From the cell containing the given text, extract its center point as (X, Y) coordinate. 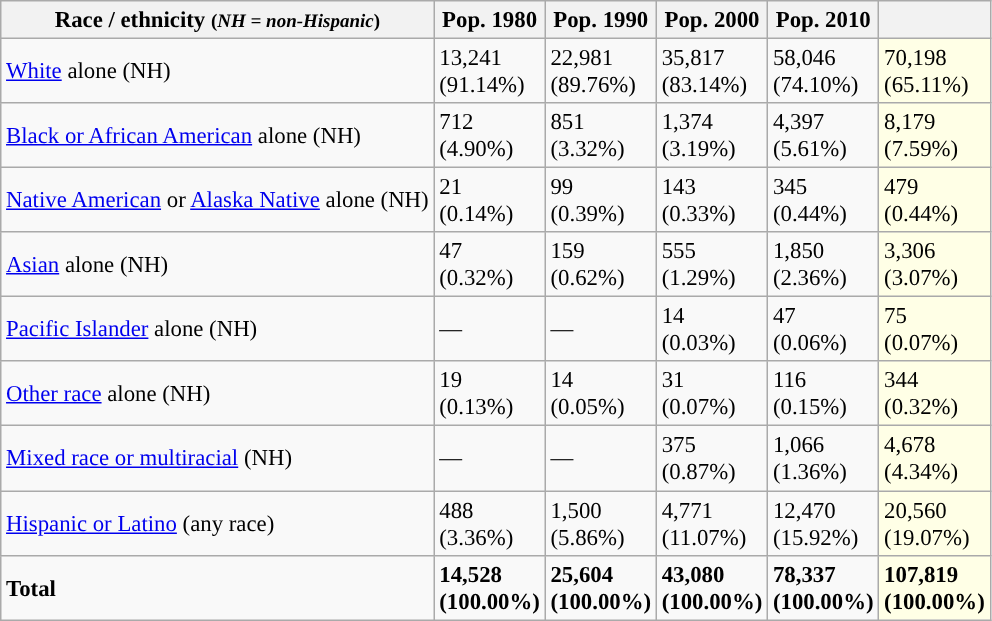
8,179(7.59%) (934, 136)
Pop. 2010 (824, 20)
Pop. 1980 (490, 20)
78,337(100.00%) (824, 588)
Black or African American alone (NH) (218, 136)
375(0.87%) (712, 458)
Pacific Islander alone (NH) (218, 330)
143(0.33%) (712, 200)
75(0.07%) (934, 330)
White alone (NH) (218, 72)
14(0.03%) (712, 330)
12,470(15.92%) (824, 524)
14,528(100.00%) (490, 588)
21(0.14%) (490, 200)
43,080(100.00%) (712, 588)
1,850(2.36%) (824, 264)
Race / ethnicity (NH = non-Hispanic) (218, 20)
4,771(11.07%) (712, 524)
107,819(100.00%) (934, 588)
1,374(3.19%) (712, 136)
35,817(83.14%) (712, 72)
Native American or Alaska Native alone (NH) (218, 200)
555(1.29%) (712, 264)
Total (218, 588)
47(0.32%) (490, 264)
479(0.44%) (934, 200)
22,981(89.76%) (600, 72)
712(4.90%) (490, 136)
58,046(74.10%) (824, 72)
19(0.13%) (490, 394)
3,306(3.07%) (934, 264)
13,241(91.14%) (490, 72)
116(0.15%) (824, 394)
Asian alone (NH) (218, 264)
20,560(19.07%) (934, 524)
Pop. 2000 (712, 20)
31(0.07%) (712, 394)
1,500(5.86%) (600, 524)
344(0.32%) (934, 394)
Mixed race or multiracial (NH) (218, 458)
345(0.44%) (824, 200)
Pop. 1990 (600, 20)
70,198(65.11%) (934, 72)
4,678(4.34%) (934, 458)
25,604(100.00%) (600, 588)
Hispanic or Latino (any race) (218, 524)
1,066(1.36%) (824, 458)
47(0.06%) (824, 330)
159(0.62%) (600, 264)
99(0.39%) (600, 200)
4,397(5.61%) (824, 136)
Other race alone (NH) (218, 394)
488(3.36%) (490, 524)
851(3.32%) (600, 136)
14(0.05%) (600, 394)
